Identify which cell holds the provided text, then report its (X, Y) central coordinate. 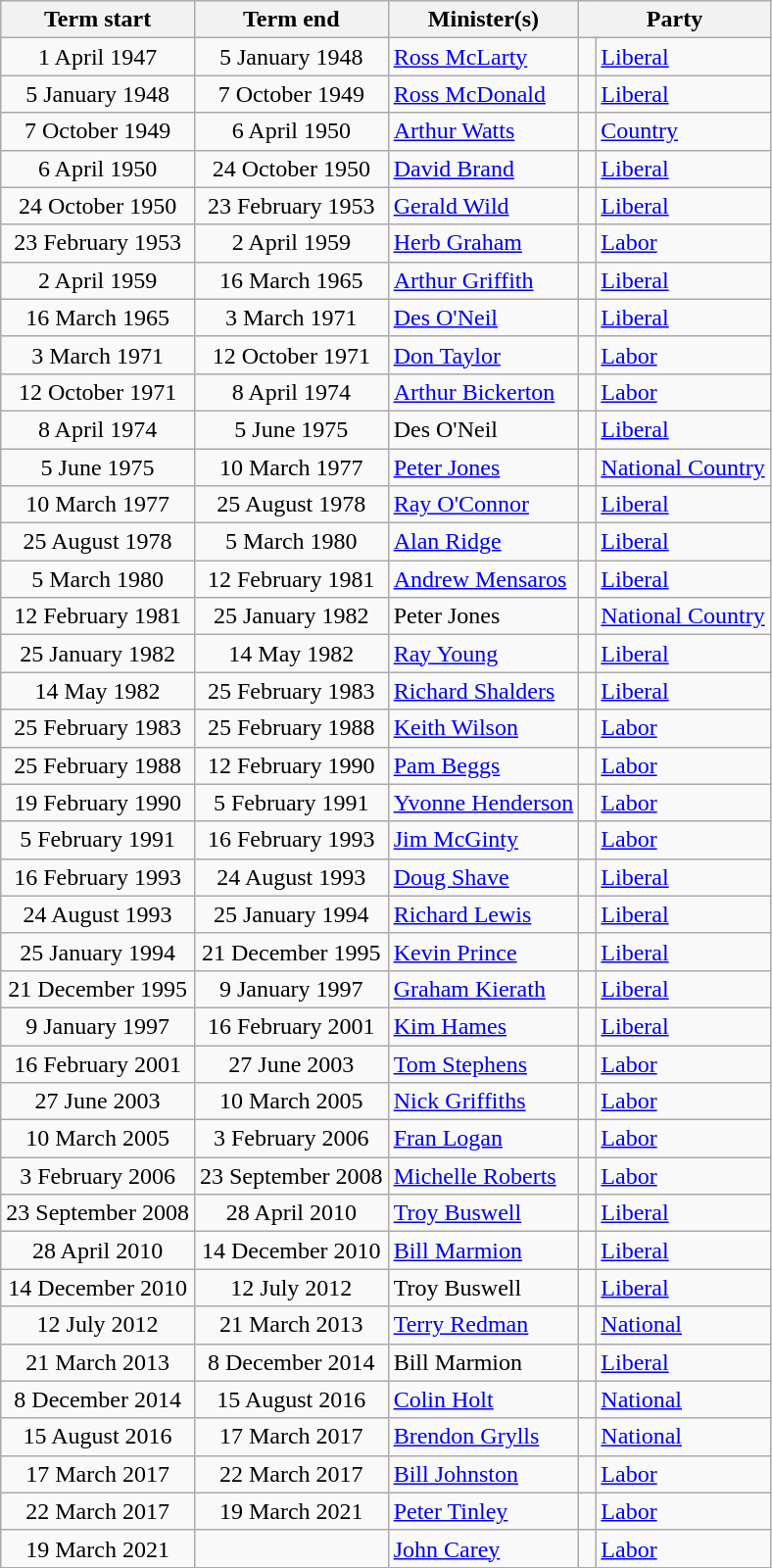
Nick Griffiths (484, 1102)
Kevin Prince (484, 952)
Country (683, 131)
Alan Ridge (484, 542)
Kim Hames (484, 1026)
Colin Holt (484, 1399)
Brendon Grylls (484, 1437)
Yvonne Henderson (484, 803)
Tom Stephens (484, 1063)
Minister(s) (484, 20)
Keith Wilson (484, 728)
Pam Beggs (484, 765)
19 February 1990 (98, 803)
Arthur Bickerton (484, 392)
12 February 1990 (291, 765)
Michelle Roberts (484, 1176)
Ross McDonald (484, 94)
Gerald Wild (484, 206)
Party (674, 20)
Bill Johnston (484, 1474)
Graham Kierath (484, 989)
Peter Tinley (484, 1511)
Ross McLarty (484, 57)
Jim McGinty (484, 840)
Arthur Griffith (484, 280)
Herb Graham (484, 243)
Ray O'Connor (484, 505)
David Brand (484, 169)
Doug Shave (484, 877)
1 April 1947 (98, 57)
Terry Redman (484, 1325)
Richard Shalders (484, 691)
Arthur Watts (484, 131)
Term end (291, 20)
Don Taylor (484, 355)
Fran Logan (484, 1139)
Richard Lewis (484, 914)
Ray Young (484, 654)
John Carey (484, 1548)
Andrew Mensaros (484, 579)
Term start (98, 20)
